Extract the (x, y) coordinate from the center of the cell holding the provided text.  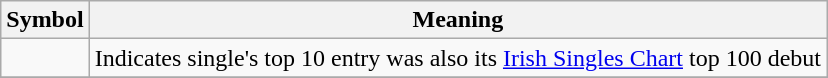
Meaning (458, 20)
Indicates single's top 10 entry was also its Irish Singles Chart top 100 debut (458, 58)
Symbol (45, 20)
